Provide the (X, Y) coordinate of the cell's center where the given text is located.  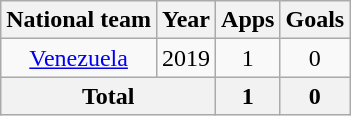
Goals (315, 20)
Total (108, 96)
2019 (186, 58)
National team (79, 20)
Venezuela (79, 58)
Year (186, 20)
Apps (248, 20)
